Determine the (x, y) coordinate at the center of the cell enclosing the given text.  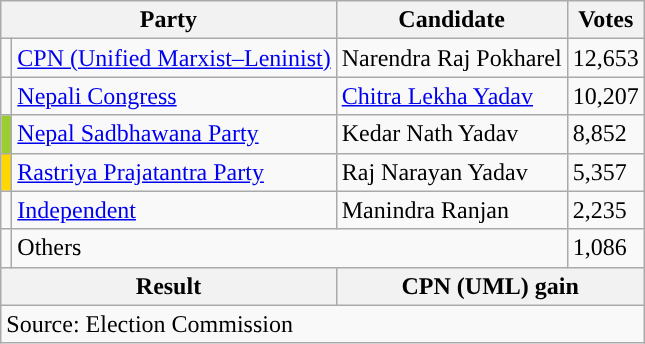
8,852 (606, 134)
Chitra Lekha Yadav (452, 96)
Kedar Nath Yadav (452, 134)
CPN (Unified Marxist–Leninist) (174, 58)
Manindra Ranjan (452, 210)
Nepal Sadbhawana Party (174, 134)
Party (168, 20)
Votes (606, 20)
2,235 (606, 210)
5,357 (606, 172)
Result (168, 286)
CPN (UML) gain (490, 286)
10,207 (606, 96)
Nepali Congress (174, 96)
Others (290, 248)
Source: Election Commission (322, 324)
Candidate (452, 20)
12,653 (606, 58)
1,086 (606, 248)
Rastriya Prajatantra Party (174, 172)
Narendra Raj Pokharel (452, 58)
Independent (174, 210)
Raj Narayan Yadav (452, 172)
